Scan for the cell matching the given text and deliver its [x, y] coordinate at center. 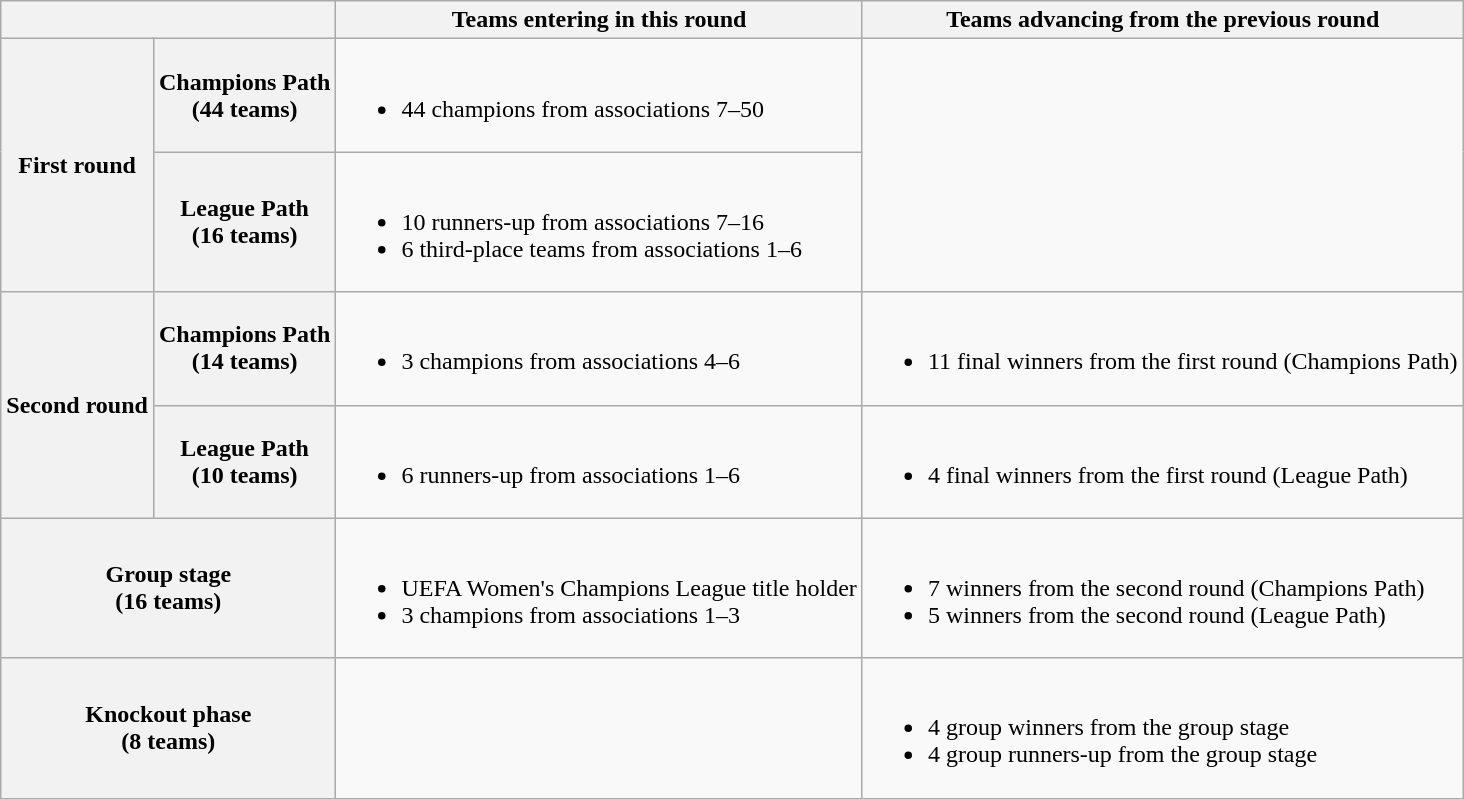
Teams entering in this round [599, 20]
7 winners from the second round (Champions Path)5 winners from the second round (League Path) [1162, 588]
44 champions from associations 7–50 [599, 96]
4 final winners from the first round (League Path) [1162, 462]
Group stage(16 teams) [168, 588]
3 champions from associations 4–6 [599, 348]
League Path(16 teams) [244, 222]
4 group winners from the group stage4 group runners-up from the group stage [1162, 728]
6 runners-up from associations 1–6 [599, 462]
Champions Path(44 teams) [244, 96]
First round [78, 166]
11 final winners from the first round (Champions Path) [1162, 348]
Champions Path(14 teams) [244, 348]
UEFA Women's Champions League title holder3 champions from associations 1–3 [599, 588]
Knockout phase(8 teams) [168, 728]
League Path(10 teams) [244, 462]
Teams advancing from the previous round [1162, 20]
10 runners-up from associations 7–166 third-place teams from associations 1–6 [599, 222]
Second round [78, 405]
